For the text-containing cell, return its midpoint in [X, Y] coordinate format. 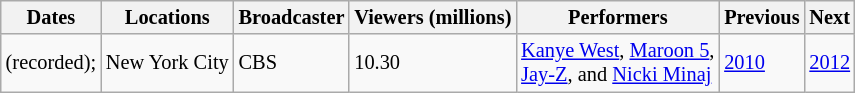
Broadcaster [292, 17]
10.30 [432, 63]
CBS [292, 63]
2010 [762, 63]
Performers [618, 17]
Next [829, 17]
Kanye West, Maroon 5, Jay-Z, and Nicki Minaj [618, 63]
(recorded); [51, 63]
New York City [168, 63]
Viewers (millions) [432, 17]
Locations [168, 17]
Dates [51, 17]
2012 [829, 63]
Previous [762, 17]
